Return the (x, y) coordinate for the center point of the cell that contains the specified text.  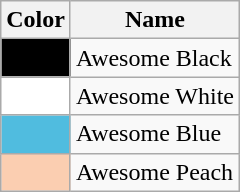
Color (36, 20)
Awesome Peach (154, 172)
Awesome White (154, 96)
Awesome Black (154, 58)
Awesome Blue (154, 134)
Name (154, 20)
